Return the (x, y) coordinate for the center point of the cell that contains the specified text.  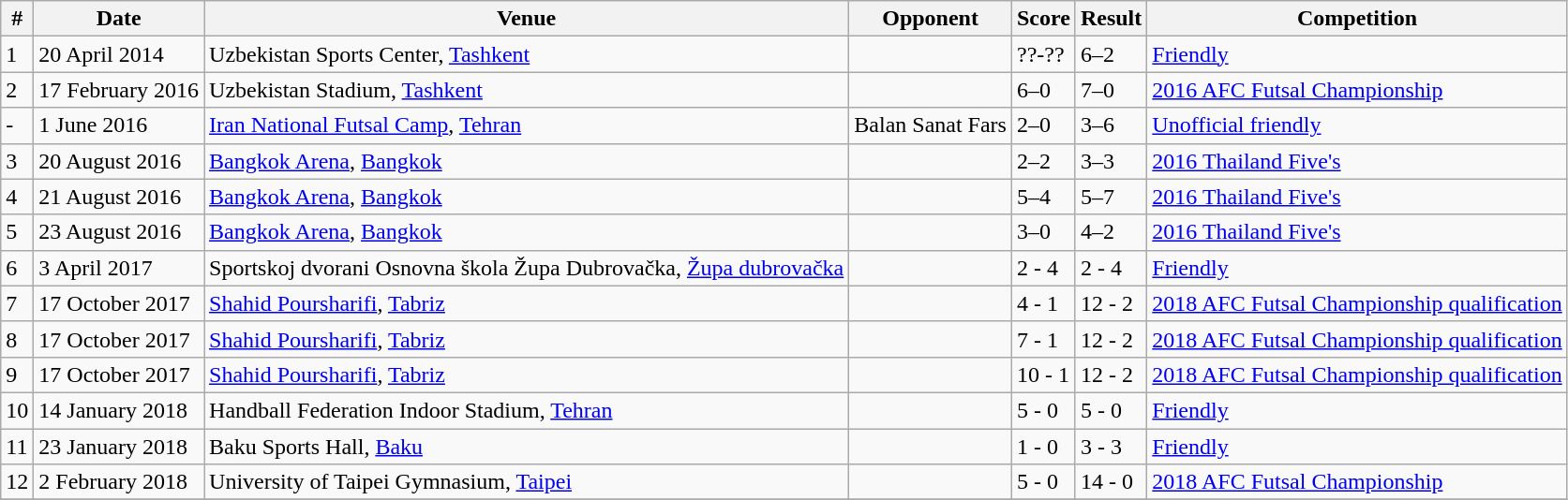
6–2 (1111, 54)
Date (119, 19)
4 - 1 (1043, 303)
2–2 (1043, 161)
Handball Federation Indoor Stadium, Tehran (527, 410)
7 (17, 303)
10 (17, 410)
3 April 2017 (119, 268)
3–6 (1111, 125)
3–0 (1043, 232)
1 (17, 54)
2 (17, 90)
4 (17, 197)
2018 AFC Futsal Championship (1357, 482)
20 April 2014 (119, 54)
1 - 0 (1043, 447)
6 (17, 268)
11 (17, 447)
21 August 2016 (119, 197)
Score (1043, 19)
3–3 (1111, 161)
14 - 0 (1111, 482)
# (17, 19)
Baku Sports Hall, Baku (527, 447)
10 - 1 (1043, 375)
Balan Sanat Fars (931, 125)
17 February 2016 (119, 90)
Uzbekistan Stadium, Tashkent (527, 90)
5 (17, 232)
9 (17, 375)
23 January 2018 (119, 447)
Opponent (931, 19)
- (17, 125)
2 February 2018 (119, 482)
12 (17, 482)
2016 AFC Futsal Championship (1357, 90)
5–7 (1111, 197)
Competition (1357, 19)
14 January 2018 (119, 410)
Venue (527, 19)
2–0 (1043, 125)
4–2 (1111, 232)
1 June 2016 (119, 125)
University of Taipei Gymnasium, Taipei (527, 482)
Iran National Futsal Camp, Tehran (527, 125)
7–0 (1111, 90)
7 - 1 (1043, 339)
5–4 (1043, 197)
3 (17, 161)
Result (1111, 19)
??-?? (1043, 54)
3 - 3 (1111, 447)
8 (17, 339)
20 August 2016 (119, 161)
23 August 2016 (119, 232)
Sportskoj dvorani Osnovna škola Župa Dubrovačka, Župa dubrovačka (527, 268)
Unofficial friendly (1357, 125)
6–0 (1043, 90)
Uzbekistan Sports Center, Tashkent (527, 54)
